Determine the [X, Y] coordinate at the center of the cell enclosing the given text.  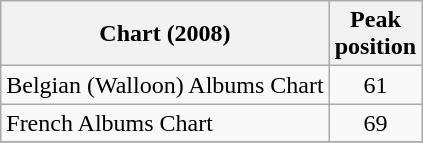
French Albums Chart [165, 123]
61 [375, 85]
Chart (2008) [165, 34]
Peakposition [375, 34]
Belgian (Walloon) Albums Chart [165, 85]
69 [375, 123]
